Return [X, Y] of the center of cell containing provided text 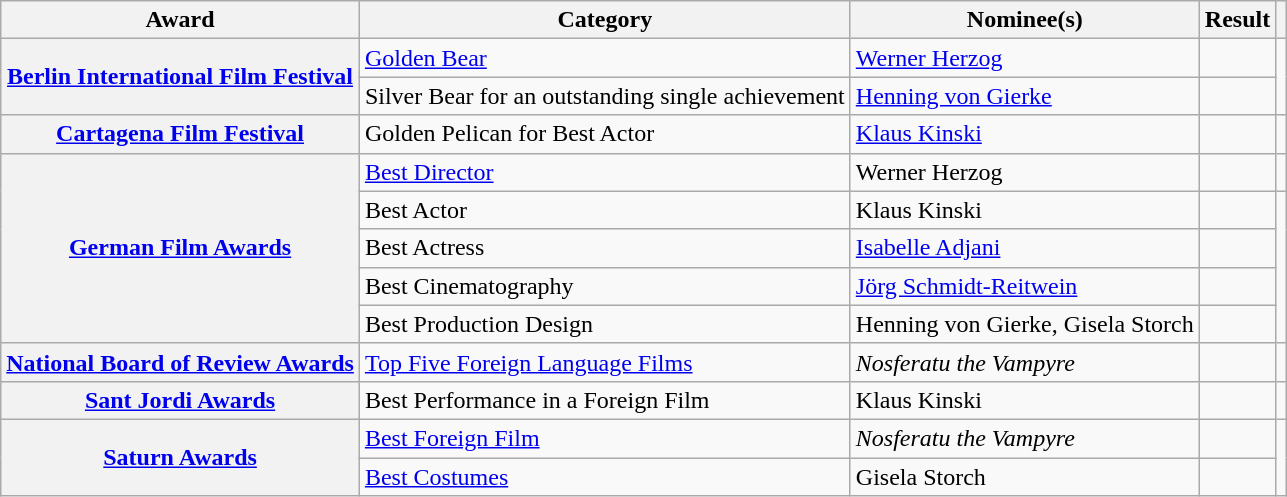
Sant Jordi Awards [180, 400]
Berlin International Film Festival [180, 77]
Best Production Design [604, 324]
Best Actor [604, 210]
Golden Pelican for Best Actor [604, 134]
Jörg Schmidt-Reitwein [1024, 286]
Isabelle Adjani [1024, 248]
Saturn Awards [180, 457]
German Film Awards [180, 248]
Result [1237, 20]
Henning von Gierke, Gisela Storch [1024, 324]
Top Five Foreign Language Films [604, 362]
National Board of Review Awards [180, 362]
Best Foreign Film [604, 438]
Henning von Gierke [1024, 96]
Best Costumes [604, 477]
Best Performance in a Foreign Film [604, 400]
Cartagena Film Festival [180, 134]
Golden Bear [604, 58]
Best Cinematography [604, 286]
Best Director [604, 172]
Gisela Storch [1024, 477]
Silver Bear for an outstanding single achievement [604, 96]
Award [180, 20]
Category [604, 20]
Nominee(s) [1024, 20]
Best Actress [604, 248]
